Detect which cell encompasses the target text, then output its [X, Y] center coordinate. 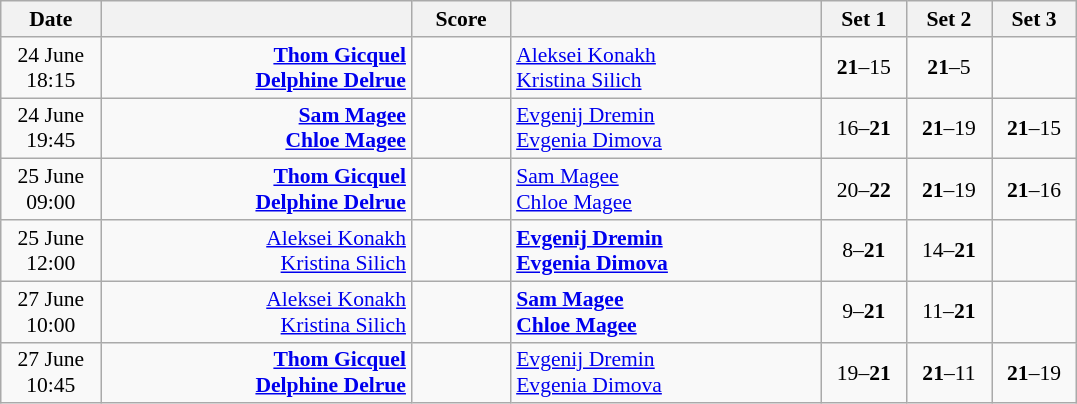
24 June18:15 [51, 68]
Set 3 [1034, 19]
Score [461, 19]
21–5 [948, 68]
25 June09:00 [51, 190]
Set 1 [864, 19]
24 June19:45 [51, 128]
19–21 [864, 372]
8–21 [864, 250]
21–11 [948, 372]
14–21 [948, 250]
27 June10:00 [51, 312]
21–16 [1034, 190]
27 June10:45 [51, 372]
Date [51, 19]
9–21 [864, 312]
16–21 [864, 128]
11–21 [948, 312]
20–22 [864, 190]
Set 2 [948, 19]
25 June12:00 [51, 250]
